Detect which cell encompasses the target text, then output its (X, Y) center coordinate. 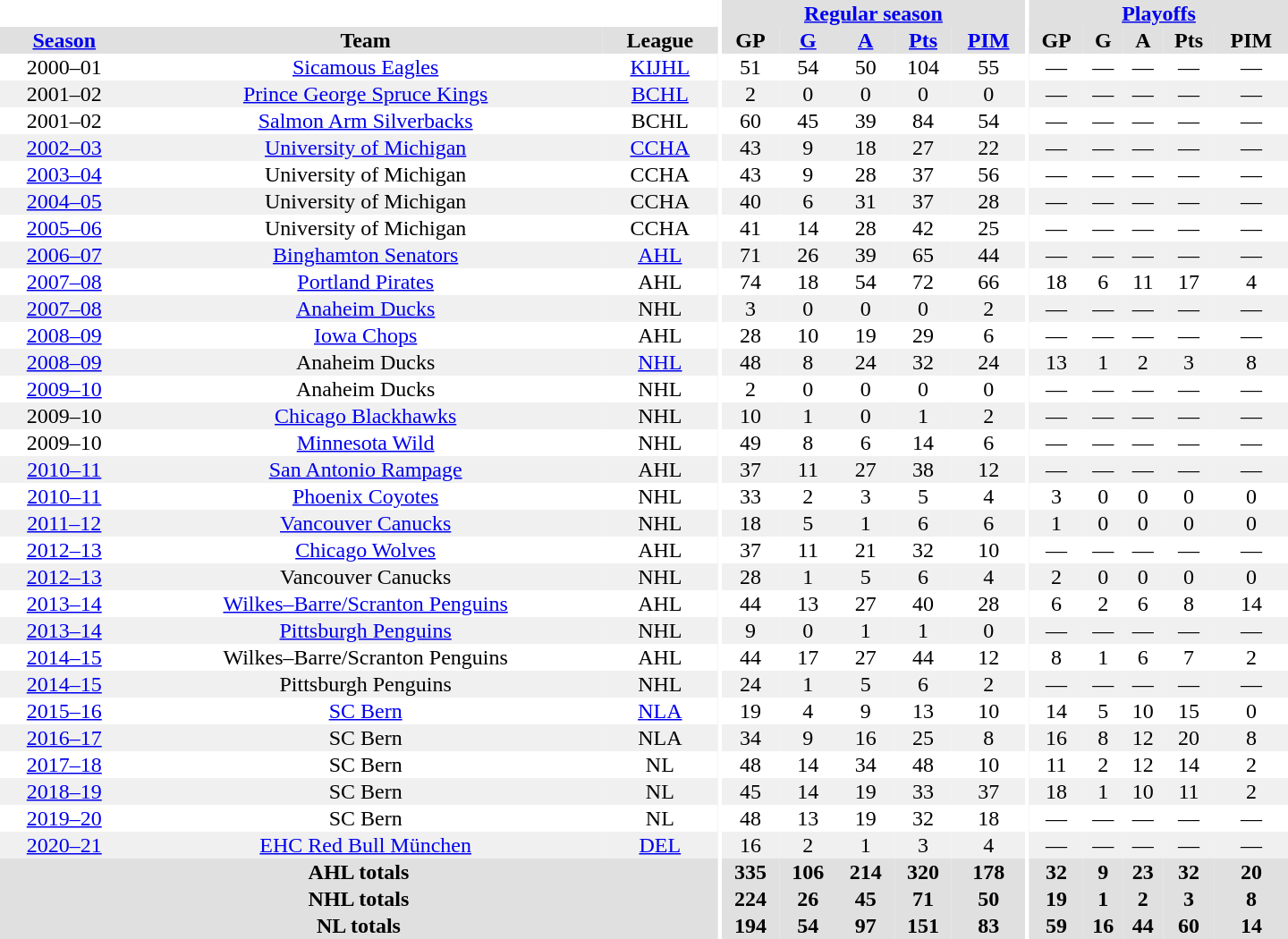
72 (923, 282)
38 (923, 469)
2005–06 (64, 228)
Playoffs (1159, 13)
23 (1143, 872)
2011–12 (64, 523)
56 (988, 174)
Team (366, 40)
320 (923, 872)
KIJHL (660, 67)
21 (866, 550)
DEL (660, 845)
Chicago Wolves (366, 550)
2017–18 (64, 765)
Minnesota Wild (366, 443)
EHC Red Bull München (366, 845)
AHL totals (359, 872)
2020–21 (64, 845)
97 (866, 926)
Sicamous Eagles (366, 67)
41 (750, 228)
2018–19 (64, 791)
65 (923, 255)
Phoenix Coyotes (366, 496)
2015–16 (64, 711)
15 (1189, 711)
League (660, 40)
59 (1056, 926)
106 (808, 872)
335 (750, 872)
42 (923, 228)
224 (750, 899)
104 (923, 67)
NL totals (359, 926)
2000–01 (64, 67)
Regular season (873, 13)
2004–05 (64, 201)
Binghamton Senators (366, 255)
2019–20 (64, 818)
51 (750, 67)
Prince George Spruce Kings (366, 94)
7 (1189, 657)
49 (750, 443)
31 (866, 201)
66 (988, 282)
151 (923, 926)
22 (988, 148)
2002–03 (64, 148)
84 (923, 121)
Iowa Chops (366, 335)
Portland Pirates (366, 282)
Salmon Arm Silverbacks (366, 121)
2016–17 (64, 738)
178 (988, 872)
2003–04 (64, 174)
214 (866, 872)
55 (988, 67)
NHL totals (359, 899)
29 (923, 335)
Chicago Blackhawks (366, 416)
74 (750, 282)
83 (988, 926)
Season (64, 40)
San Antonio Rampage (366, 469)
2006–07 (64, 255)
194 (750, 926)
